Scan for the cell matching the given text and deliver its (x, y) coordinate at center. 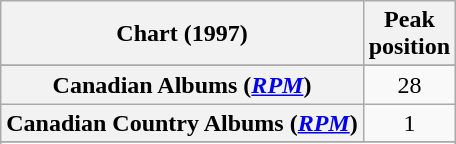
Peak position (409, 34)
28 (409, 85)
Canadian Country Albums (RPM) (182, 123)
Canadian Albums (RPM) (182, 85)
Chart (1997) (182, 34)
1 (409, 123)
